Extract the (X, Y) coordinate from the center of the cell holding the provided text.  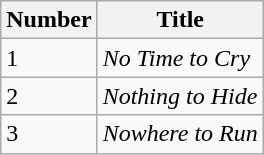
Nowhere to Run (180, 134)
Number (49, 20)
Nothing to Hide (180, 96)
1 (49, 58)
No Time to Cry (180, 58)
3 (49, 134)
2 (49, 96)
Title (180, 20)
